Return the (x, y) coordinate for the center point of the cell that contains the specified text.  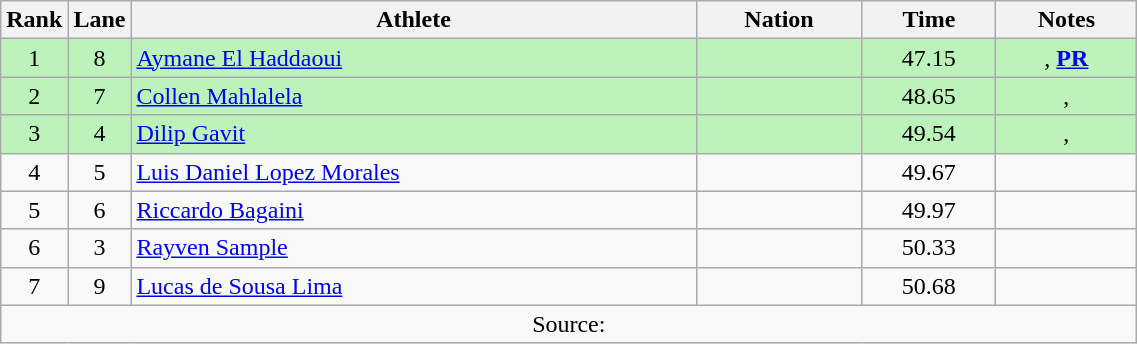
Lucas de Sousa Lima (414, 286)
, PR (1066, 58)
Rank (34, 20)
1 (34, 58)
8 (100, 58)
49.97 (929, 210)
49.67 (929, 172)
Collen Mahlalela (414, 96)
50.68 (929, 286)
48.65 (929, 96)
9 (100, 286)
Nation (779, 20)
Dilip Gavit (414, 134)
50.33 (929, 248)
Rayven Sample (414, 248)
Athlete (414, 20)
Source: (569, 324)
Time (929, 20)
Riccardo Bagaini (414, 210)
49.54 (929, 134)
Notes (1066, 20)
47.15 (929, 58)
Lane (100, 20)
Aymane El Haddaoui (414, 58)
2 (34, 96)
Luis Daniel Lopez Morales (414, 172)
